Pinpoint the cell where the given text exists, returning its [x, y] midpoint coordinate. 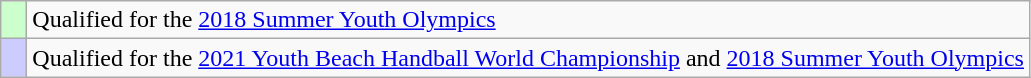
Qualified for the 2018 Summer Youth Olympics [528, 20]
Qualified for the 2021 Youth Beach Handball World Championship and 2018 Summer Youth Olympics [528, 58]
